Return [x, y] of the center of cell containing provided text 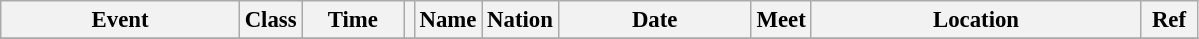
Meet [781, 20]
Class [270, 20]
Ref [1169, 20]
Name [448, 20]
Location [976, 20]
Event [120, 20]
Time [353, 20]
Date [654, 20]
Nation [520, 20]
